Return the [X, Y] coordinate for the center point of the cell that contains the specified text.  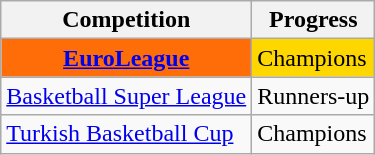
Competition [126, 20]
Turkish Basketball Cup [126, 134]
Runners-up [314, 96]
EuroLeague [126, 58]
Progress [314, 20]
Basketball Super League [126, 96]
